Identify which cell holds the provided text, then report its [x, y] central coordinate. 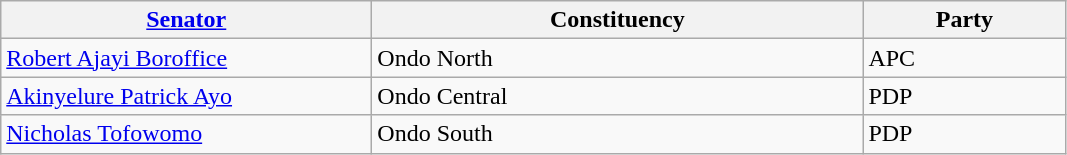
Senator [186, 20]
APC [964, 58]
Nicholas Tofowomo [186, 134]
Party [964, 20]
Akinyelure Patrick Ayo [186, 96]
Constituency [618, 20]
Ondo South [618, 134]
Robert Ajayi Boroffice [186, 58]
Ondo Central [618, 96]
Ondo North [618, 58]
